From the cell containing the given text, extract its center point as (X, Y) coordinate. 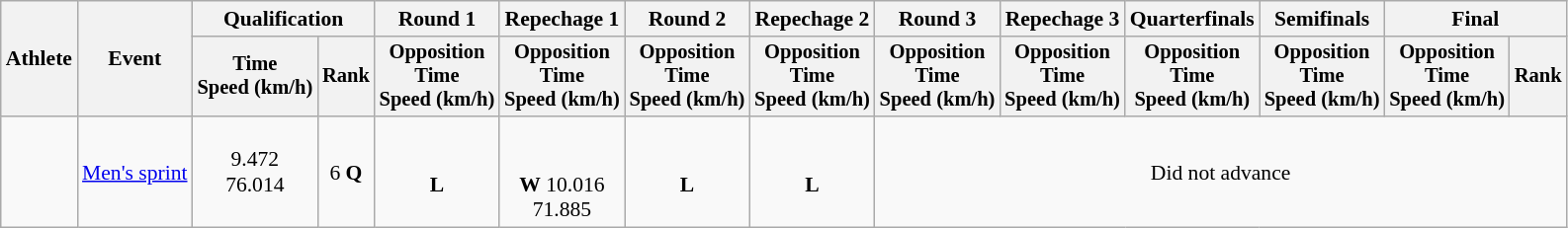
Semifinals (1323, 19)
Repechage 3 (1062, 19)
Did not advance (1221, 172)
Qualification (284, 19)
Repechage 1 (562, 19)
9.47276.014 (255, 172)
Event (134, 59)
W 10.01671.885 (562, 172)
Repechage 2 (813, 19)
Men's sprint (134, 172)
Quarterfinals (1192, 19)
TimeSpeed (km/h) (255, 77)
Round 1 (437, 19)
Round 2 (688, 19)
Round 3 (937, 19)
6 Q (346, 172)
Athlete (40, 59)
Final (1475, 19)
